Identify which cell holds the provided text, then report its (x, y) central coordinate. 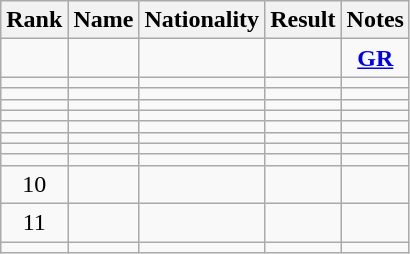
Name (104, 20)
Rank (34, 20)
Nationality (202, 20)
10 (34, 184)
Result (303, 20)
11 (34, 222)
Notes (375, 20)
GR (375, 58)
